Return the (x, y) coordinate for the center point of the cell that contains the specified text.  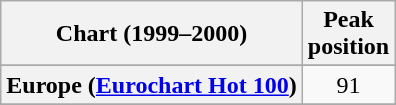
91 (348, 85)
Chart (1999–2000) (152, 34)
Europe (Eurochart Hot 100) (152, 85)
Peakposition (348, 34)
